For the text-containing cell, return its midpoint in [X, Y] coordinate format. 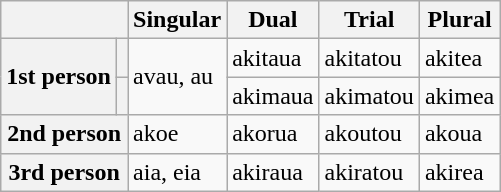
Trial [369, 20]
Dual [273, 20]
Plural [459, 20]
akitaua [273, 58]
akoua [459, 134]
akirea [459, 172]
akiraua [273, 172]
1st person [59, 77]
akitatou [369, 58]
3rd person [64, 172]
akitea [459, 58]
akoe [178, 134]
Singular [178, 20]
akorua [273, 134]
akimatou [369, 96]
aia, eia [178, 172]
avau, au [178, 77]
akoutou [369, 134]
akimea [459, 96]
akiratou [369, 172]
2nd person [64, 134]
akimaua [273, 96]
